For the text-containing cell, return its midpoint in [x, y] coordinate format. 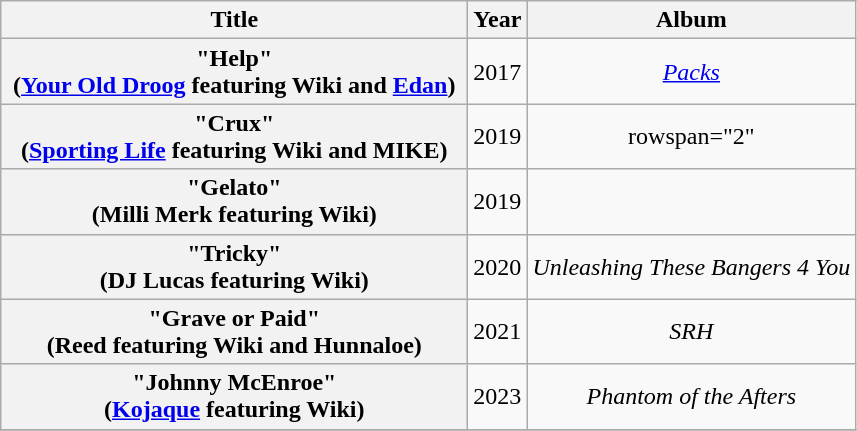
rowspan="2" [692, 136]
Album [692, 20]
"Johnny McEnroe"(Kojaque featuring Wiki) [234, 396]
Unleashing These Bangers 4 You [692, 266]
2023 [498, 396]
"Tricky"(DJ Lucas featuring Wiki) [234, 266]
Packs [692, 72]
SRH [692, 332]
Title [234, 20]
Phantom of the Afters [692, 396]
Year [498, 20]
"Gelato"(Milli Merk featuring Wiki) [234, 202]
"Grave or Paid"(Reed featuring Wiki and Hunnaloe) [234, 332]
2020 [498, 266]
"Crux"(Sporting Life featuring Wiki and MIKE) [234, 136]
"Help"(Your Old Droog featuring Wiki and Edan) [234, 72]
2017 [498, 72]
2021 [498, 332]
